Extract the (X, Y) coordinate from the center of the cell holding the provided text.  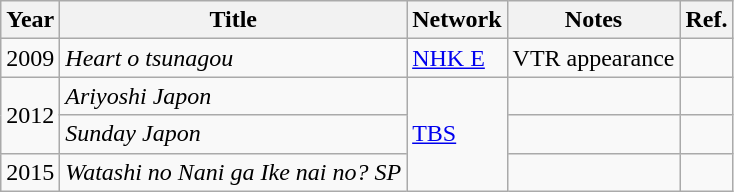
Ariyoshi Japon (234, 96)
Year (30, 20)
Sunday Japon (234, 134)
Title (234, 20)
2012 (30, 115)
Notes (594, 20)
2015 (30, 172)
TBS (457, 134)
NHK E (457, 58)
VTR appearance (594, 58)
2009 (30, 58)
Ref. (706, 20)
Heart o tsunagou (234, 58)
Watashi no Nani ga Ike nai no? SP (234, 172)
Network (457, 20)
